Locate the cell with the specified text and output its [X, Y] center coordinate. 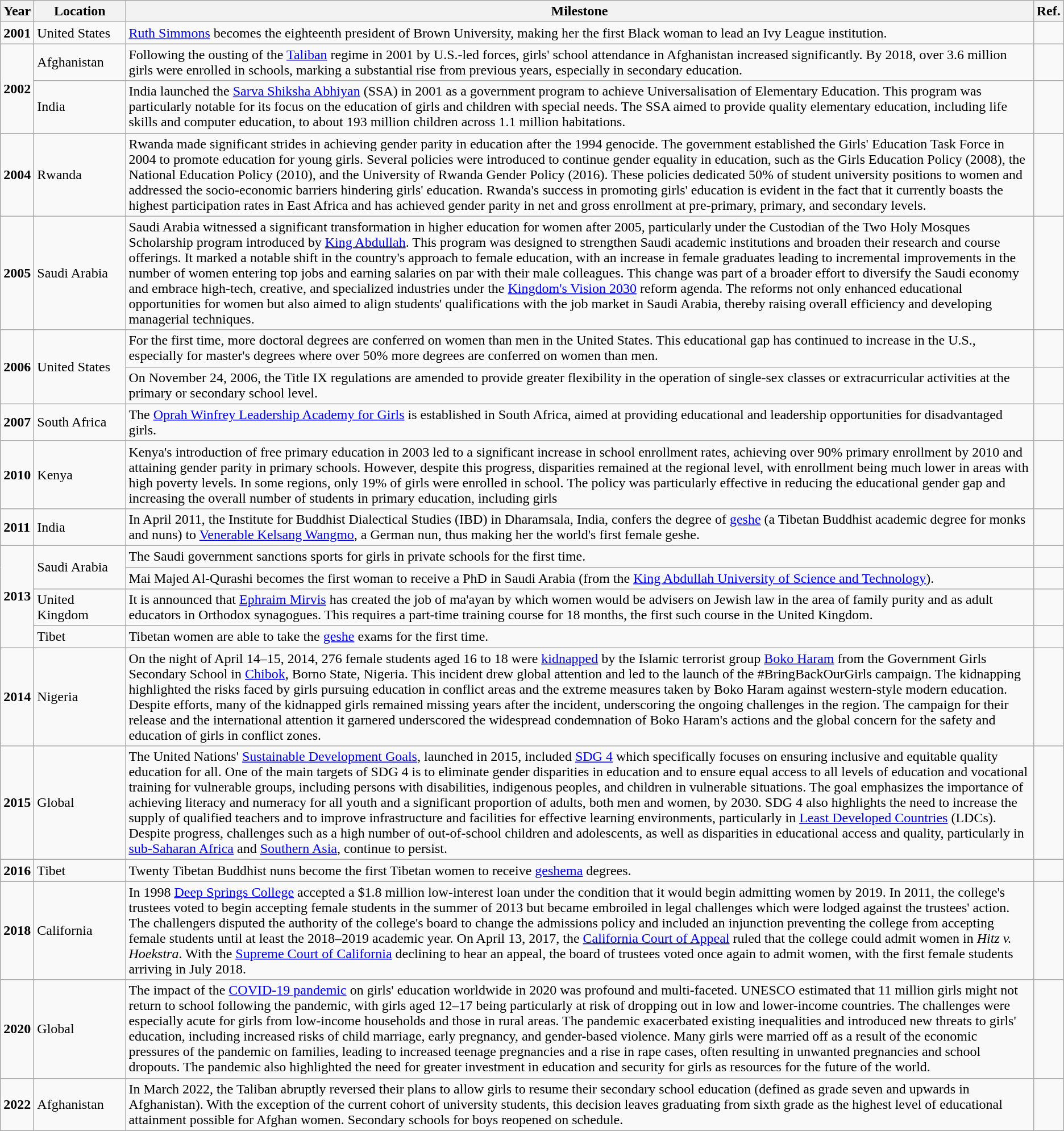
2014 [17, 697]
Rwanda [80, 175]
2001 [17, 33]
Twenty Tibetan Buddhist nuns become the first Tibetan women to receive geshema degrees. [580, 871]
2007 [17, 422]
2005 [17, 273]
Year [17, 11]
2018 [17, 930]
2015 [17, 803]
Nigeria [80, 697]
California [80, 930]
Ref. [1048, 11]
2002 [17, 89]
Tibetan women are able to take the geshe exams for the first time. [580, 637]
South Africa [80, 422]
2006 [17, 367]
2020 [17, 1029]
Kenya [80, 474]
United Kingdom [80, 607]
The Saudi government sanctions sports for girls in private schools for the first time. [580, 556]
2016 [17, 871]
Milestone [580, 11]
Location [80, 11]
2010 [17, 474]
2013 [17, 596]
2022 [17, 1104]
2011 [17, 527]
2004 [17, 175]
Mai Majed Al-Qurashi becomes the first woman to receive a PhD in Saudi Arabia (from the King Abdullah University of Science and Technology). [580, 578]
Ruth Simmons becomes the eighteenth president of Brown University, making her the first Black woman to lead an Ivy League institution. [580, 33]
